Scan for the cell matching the given text and deliver its [x, y] coordinate at center. 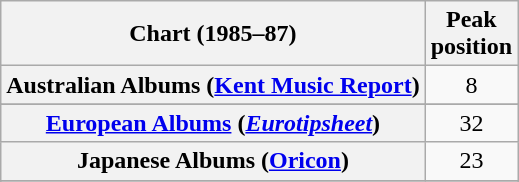
23 [471, 161]
Australian Albums (Kent Music Report) [213, 85]
Japanese Albums (Oricon) [213, 161]
32 [471, 123]
Chart (1985–87) [213, 34]
European Albums (Eurotipsheet) [213, 123]
8 [471, 85]
Peakposition [471, 34]
